Determine the [X, Y] coordinate at the center of the cell enclosing the given text.  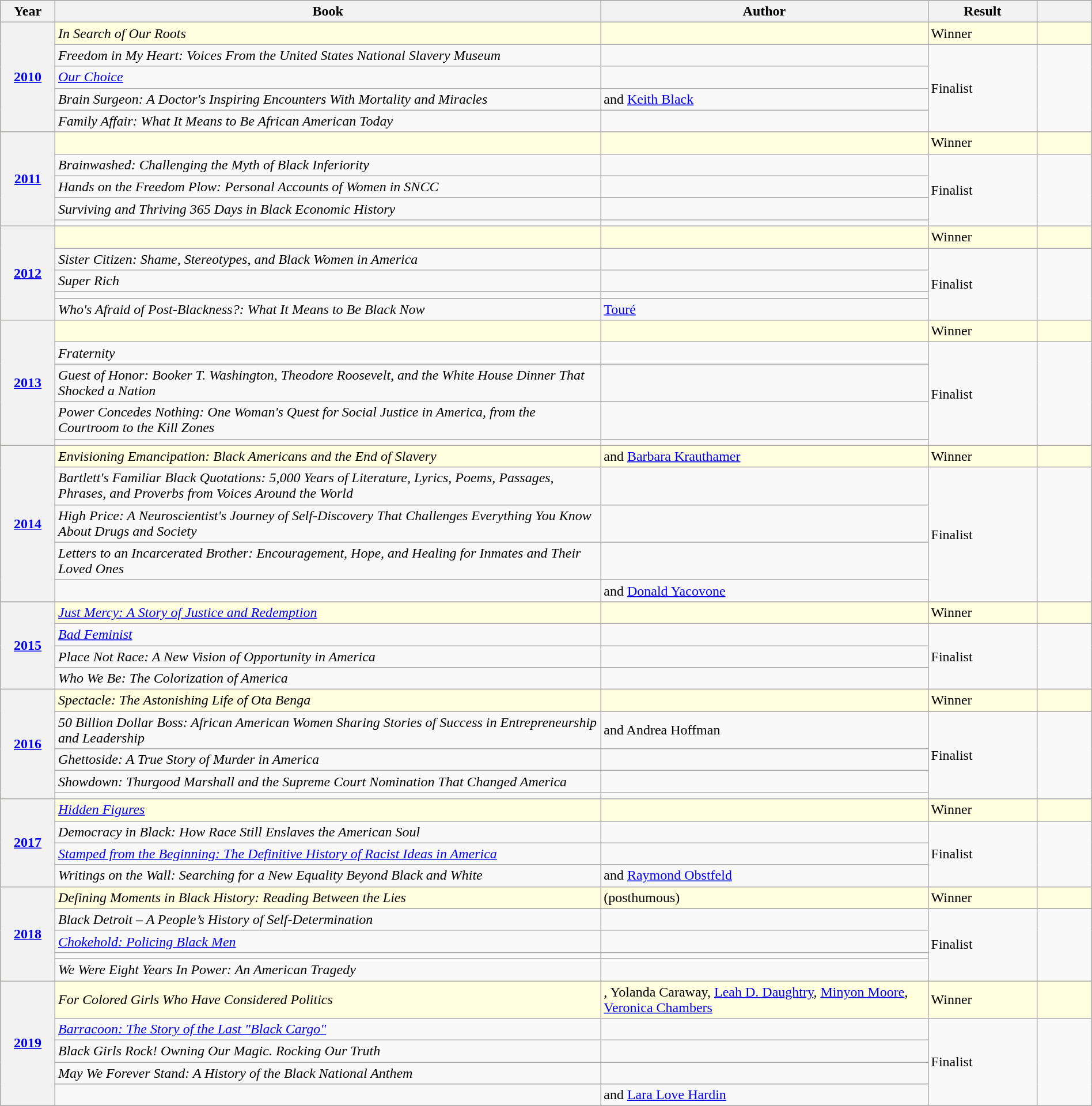
Black Detroit – A People’s History of Self-Determination [327, 919]
Year [28, 12]
Brainwashed: Challenging the Myth of Black Inferiority [327, 165]
Ghettoside: A True Story of Murder in America [327, 760]
Envisioning Emancipation: Black Americans and the End of Slavery [327, 456]
(posthumous) [764, 897]
Touré [764, 309]
Freedom in My Heart: Voices From the United States National Slavery Museum [327, 55]
2013 [28, 382]
We Were Eight Years In Power: An American Tragedy [327, 969]
2019 [28, 1043]
Writings on the Wall: Searching for a New Equality Beyond Black and White [327, 876]
Fraternity [327, 353]
2010 [28, 77]
Guest of Honor: Booker T. Washington, Theodore Roosevelt, and the White House Dinner That Shocked a Nation [327, 382]
Hidden Figures [327, 810]
Showdown: Thurgood Marshall and the Supreme Court Nomination That Changed America [327, 782]
and Andrea Hoffman [764, 730]
Sister Citizen: Shame, Stereotypes, and Black Women in America [327, 259]
and Raymond Obstfeld [764, 876]
Just Mercy: A Story of Justice and Redemption [327, 612]
2016 [28, 744]
Brain Surgeon: A Doctor's Inspiring Encounters With Mortality and Miracles [327, 99]
2018 [28, 933]
Spectacle: The Astonishing Life of Ota Benga [327, 700]
Hands on the Freedom Plow: Personal Accounts of Women in SNCC [327, 187]
and Donald Yacovone [764, 590]
Letters to an Incarcerated Brother: Encouragement, Hope, and Healing for Inmates and Their Loved Ones [327, 561]
Who We Be: The Colorization of America [327, 679]
Super Rich [327, 281]
Barracoon: The Story of the Last "Black Cargo" [327, 1029]
Surviving and Thriving 365 Days in Black Economic History [327, 209]
Bad Feminist [327, 634]
, Yolanda Caraway, Leah D. Daughtry, Minyon Moore, Veronica Chambers [764, 999]
Author [764, 12]
Power Concedes Nothing: One Woman's Quest for Social Justice in America, from the Courtroom to the Kill Zones [327, 421]
and Barbara Krauthamer [764, 456]
Place Not Race: A New Vision of Opportunity in America [327, 656]
In Search of Our Roots [327, 33]
May We Forever Stand: A History of the Black National Anthem [327, 1073]
For Colored Girls Who Have Considered Politics [327, 999]
50 Billion Dollar Boss: African American Women Sharing Stories of Success in Entrepreneurship and Leadership [327, 730]
2014 [28, 523]
Chokehold: Policing Black Men [327, 941]
Who's Afraid of Post-Blackness?: What It Means to Be Black Now [327, 309]
Bartlett's Familiar Black Quotations: 5,000 Years of Literature, Lyrics, Poems, Passages, Phrases, and Proverbs from Voices Around the World [327, 486]
Our Choice [327, 77]
High Price: A Neuroscientist's Journey of Self-Discovery That Challenges Everything You Know About Drugs and Society [327, 523]
Book [327, 12]
and Lara Love Hardin [764, 1095]
Defining Moments in Black History: Reading Between the Lies [327, 897]
2011 [28, 179]
Family Affair: What It Means to Be African American Today [327, 121]
2012 [28, 273]
Result [983, 12]
2015 [28, 645]
Democracy in Black: How Race Still Enslaves the American Soul [327, 832]
and Keith Black [764, 99]
Stamped from the Beginning: The Definitive History of Racist Ideas in America [327, 854]
2017 [28, 843]
Black Girls Rock! Owning Our Magic. Rocking Our Truth [327, 1051]
